Locate the cell with the specified text and output its (x, y) center coordinate. 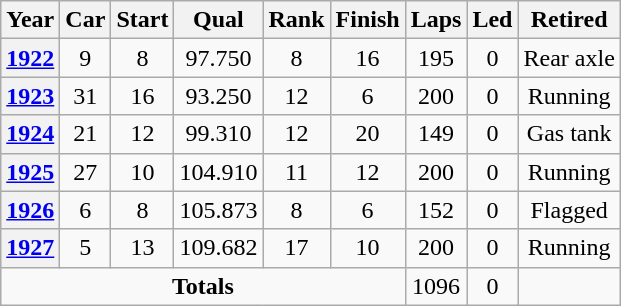
Flagged (569, 210)
1927 (30, 248)
Totals (203, 286)
97.750 (218, 58)
1924 (30, 134)
20 (368, 134)
5 (86, 248)
Rank (296, 20)
195 (436, 58)
Laps (436, 20)
Year (30, 20)
149 (436, 134)
9 (86, 58)
17 (296, 248)
Retired (569, 20)
Qual (218, 20)
93.250 (218, 96)
152 (436, 210)
Gas tank (569, 134)
99.310 (218, 134)
1922 (30, 58)
1096 (436, 286)
1923 (30, 96)
27 (86, 172)
109.682 (218, 248)
105.873 (218, 210)
1926 (30, 210)
104.910 (218, 172)
13 (142, 248)
31 (86, 96)
1925 (30, 172)
Rear axle (569, 58)
Car (86, 20)
Finish (368, 20)
Start (142, 20)
11 (296, 172)
Led (492, 20)
21 (86, 134)
